Capture the cell that displays the provided text and extract its (X, Y) central coordinate. 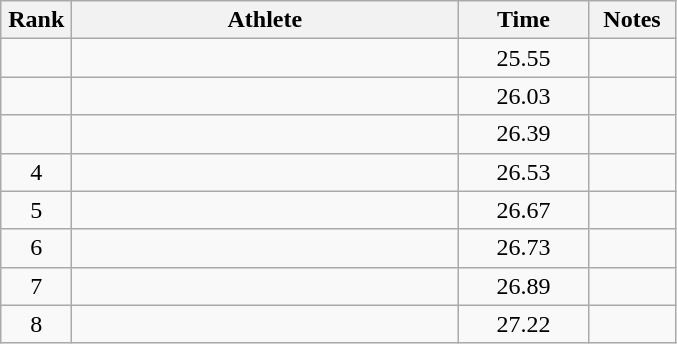
Athlete (265, 20)
Rank (36, 20)
7 (36, 286)
8 (36, 324)
26.73 (524, 248)
Time (524, 20)
26.53 (524, 172)
Notes (632, 20)
26.39 (524, 134)
5 (36, 210)
26.03 (524, 96)
26.67 (524, 210)
4 (36, 172)
27.22 (524, 324)
25.55 (524, 58)
6 (36, 248)
26.89 (524, 286)
